Locate the cell with the specified text and output its [X, Y] center coordinate. 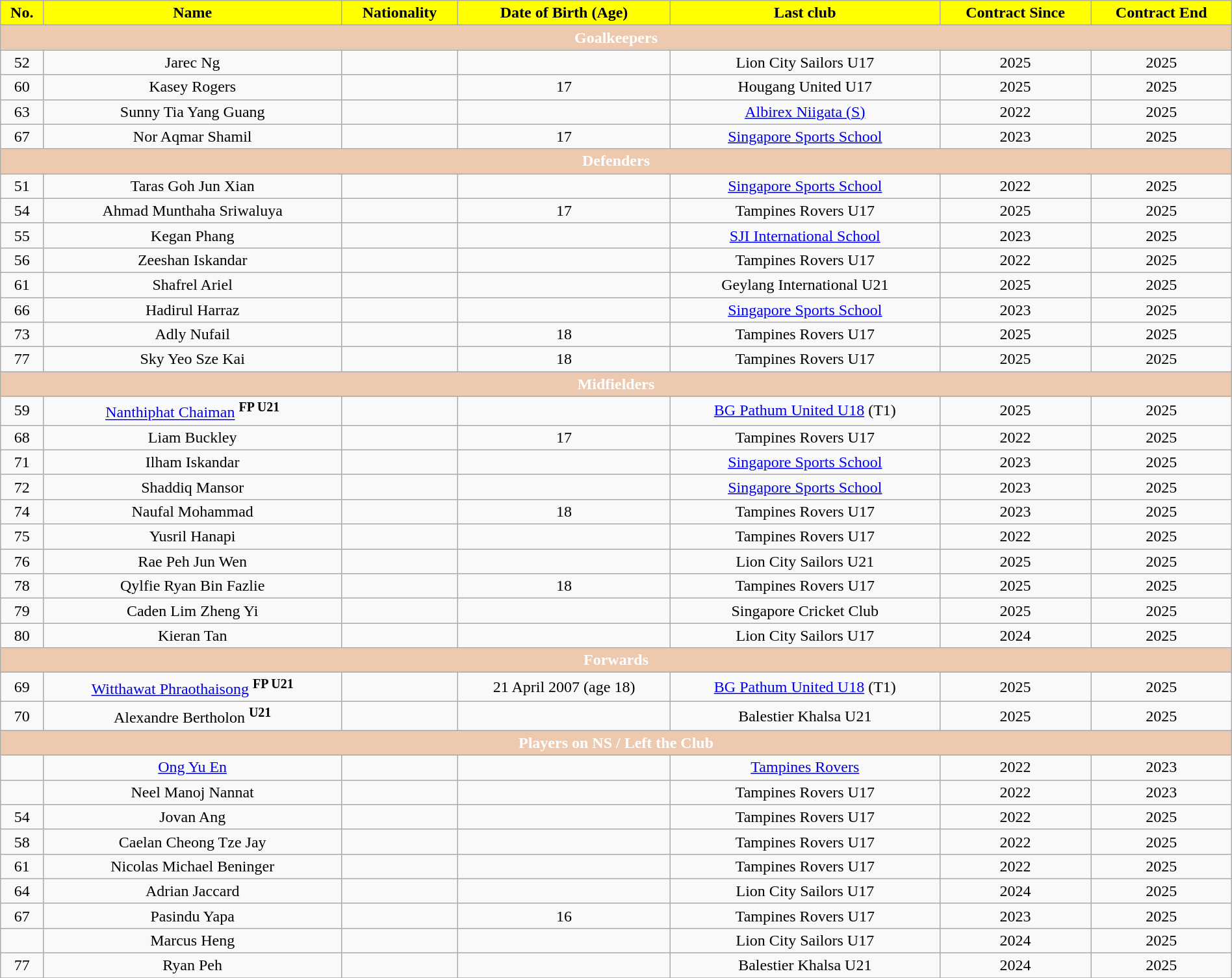
Ilham Iskandar [192, 462]
Taras Goh Jun Xian [192, 186]
Sunny Tia Yang Guang [192, 112]
Ahmad Munthaha Sriwaluya [192, 211]
71 [22, 462]
Kasey Rogers [192, 87]
75 [22, 537]
66 [22, 310]
Adly Nufail [192, 335]
63 [22, 112]
52 [22, 62]
Date of Birth (Age) [564, 13]
Nor Aqmar Shamil [192, 136]
60 [22, 87]
Last club [805, 13]
Contract Since [1015, 13]
Yusril Hanapi [192, 537]
Rae Peh Jun Wen [192, 561]
72 [22, 487]
Nationality [400, 13]
Shaddiq Mansor [192, 487]
Sky Yeo Sze Kai [192, 359]
Hadirul Harraz [192, 310]
Zeeshan Iskandar [192, 260]
74 [22, 511]
55 [22, 235]
Jovan Ang [192, 817]
21 April 2007 (age 18) [564, 688]
Nanthiphat Chaiman FP U21 [192, 411]
70 [22, 716]
Pasindu Yapa [192, 916]
51 [22, 186]
Forwards [616, 660]
16 [564, 916]
Kegan Phang [192, 235]
Albirex Niigata (S) [805, 112]
Midfielders [616, 384]
Ryan Peh [192, 966]
79 [22, 611]
SJI International School [805, 235]
76 [22, 561]
Naufal Mohammad [192, 511]
No. [22, 13]
Jarec Ng [192, 62]
73 [22, 335]
Marcus Heng [192, 941]
59 [22, 411]
Adrian Jaccard [192, 891]
Nicolas Michael Beninger [192, 866]
Lion City Sailors U21 [805, 561]
Defenders [616, 161]
Caden Lim Zheng Yi [192, 611]
Qylfie Ryan Bin Fazlie [192, 586]
Players on NS / Left the Club [616, 743]
Liam Buckley [192, 437]
Tampines Rovers [805, 767]
Neel Manoj Nannat [192, 792]
Hougang United U17 [805, 87]
80 [22, 636]
58 [22, 842]
Ong Yu En [192, 767]
Name [192, 13]
Shafrel Ariel [192, 285]
56 [22, 260]
69 [22, 688]
68 [22, 437]
78 [22, 586]
Contract End [1161, 13]
Singapore Cricket Club [805, 611]
Geylang International U21 [805, 285]
Kieran Tan [192, 636]
Witthawat Phraothaisong FP U21 [192, 688]
Caelan Cheong Tze Jay [192, 842]
Alexandre Bertholon U21 [192, 716]
64 [22, 891]
Goalkeepers [616, 38]
